Locate the cell with the specified text and output its [X, Y] center coordinate. 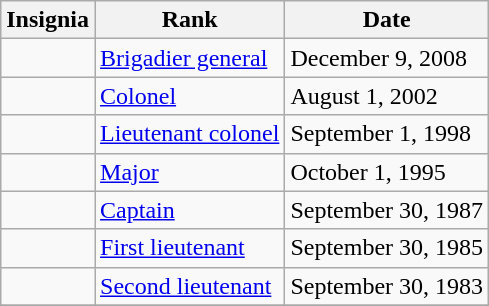
Major [190, 172]
Second lieutenant [190, 286]
Brigadier general [190, 58]
Insignia [48, 20]
October 1, 1995 [387, 172]
September 30, 1983 [387, 286]
September 30, 1985 [387, 248]
First lieutenant [190, 248]
Colonel [190, 96]
Lieutenant colonel [190, 134]
September 1, 1998 [387, 134]
December 9, 2008 [387, 58]
Captain [190, 210]
August 1, 2002 [387, 96]
Rank [190, 20]
September 30, 1987 [387, 210]
Date [387, 20]
